Output the [x, y] coordinate of the center of the cell containing the given text.  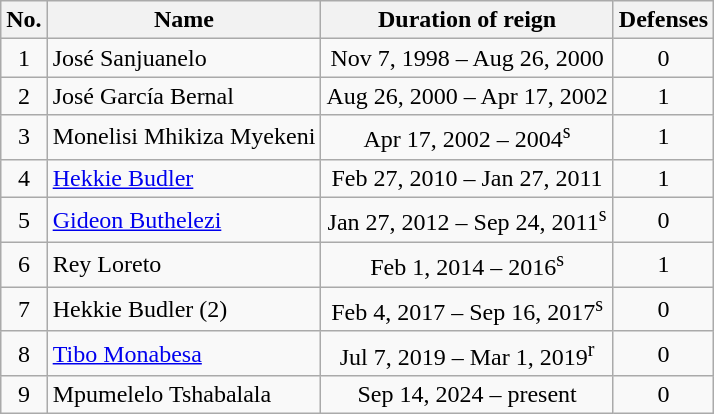
9 [24, 395]
8 [24, 354]
Jan 27, 2012 – Sep 24, 2011s [467, 220]
Hekkie Budler [184, 178]
Jul 7, 2019 – Mar 1, 2019r [467, 354]
5 [24, 220]
2 [24, 96]
Hekkie Budler (2) [184, 310]
Defenses [663, 20]
7 [24, 310]
Feb 4, 2017 – Sep 16, 2017s [467, 310]
No. [24, 20]
Nov 7, 1998 – Aug 26, 2000 [467, 58]
Sep 14, 2024 – present [467, 395]
José García Bernal [184, 96]
Name [184, 20]
3 [24, 138]
Duration of reign [467, 20]
6 [24, 264]
Gideon Buthelezi [184, 220]
4 [24, 178]
Feb 27, 2010 – Jan 27, 2011 [467, 178]
Monelisi Mhikiza Myekeni [184, 138]
Aug 26, 2000 – Apr 17, 2002 [467, 96]
Rey Loreto [184, 264]
Feb 1, 2014 – 2016s [467, 264]
Tibo Monabesa [184, 354]
Mpumelelo Tshabalala [184, 395]
José Sanjuanelo [184, 58]
Apr 17, 2002 – 2004s [467, 138]
